Scan for the cell matching the given text and deliver its (x, y) coordinate at center. 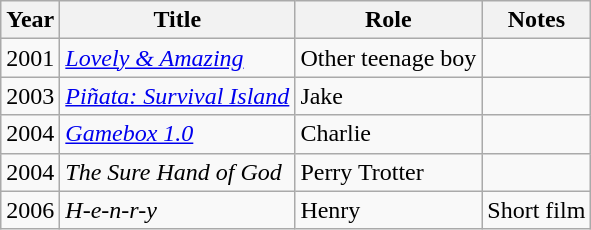
Title (178, 20)
2001 (30, 58)
Piñata: Survival Island (178, 96)
H-e-n-r-y (178, 210)
Jake (388, 96)
Short film (536, 210)
The Sure Hand of God (178, 172)
Notes (536, 20)
2006 (30, 210)
2003 (30, 96)
Role (388, 20)
Perry Trotter (388, 172)
Gamebox 1.0 (178, 134)
Charlie (388, 134)
Lovely & Amazing (178, 58)
Henry (388, 210)
Other teenage boy (388, 58)
Year (30, 20)
